Scan for the cell matching the given text and deliver its [X, Y] coordinate at center. 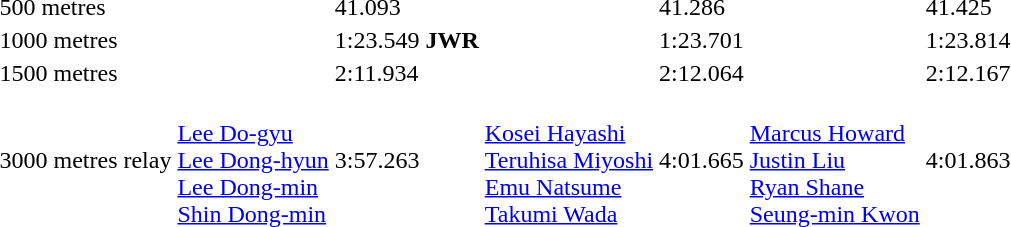
2:12.064 [702, 73]
2:11.934 [406, 73]
1:23.549 JWR [406, 40]
1:23.701 [702, 40]
